Scan for the cell matching the given text and deliver its [X, Y] coordinate at center. 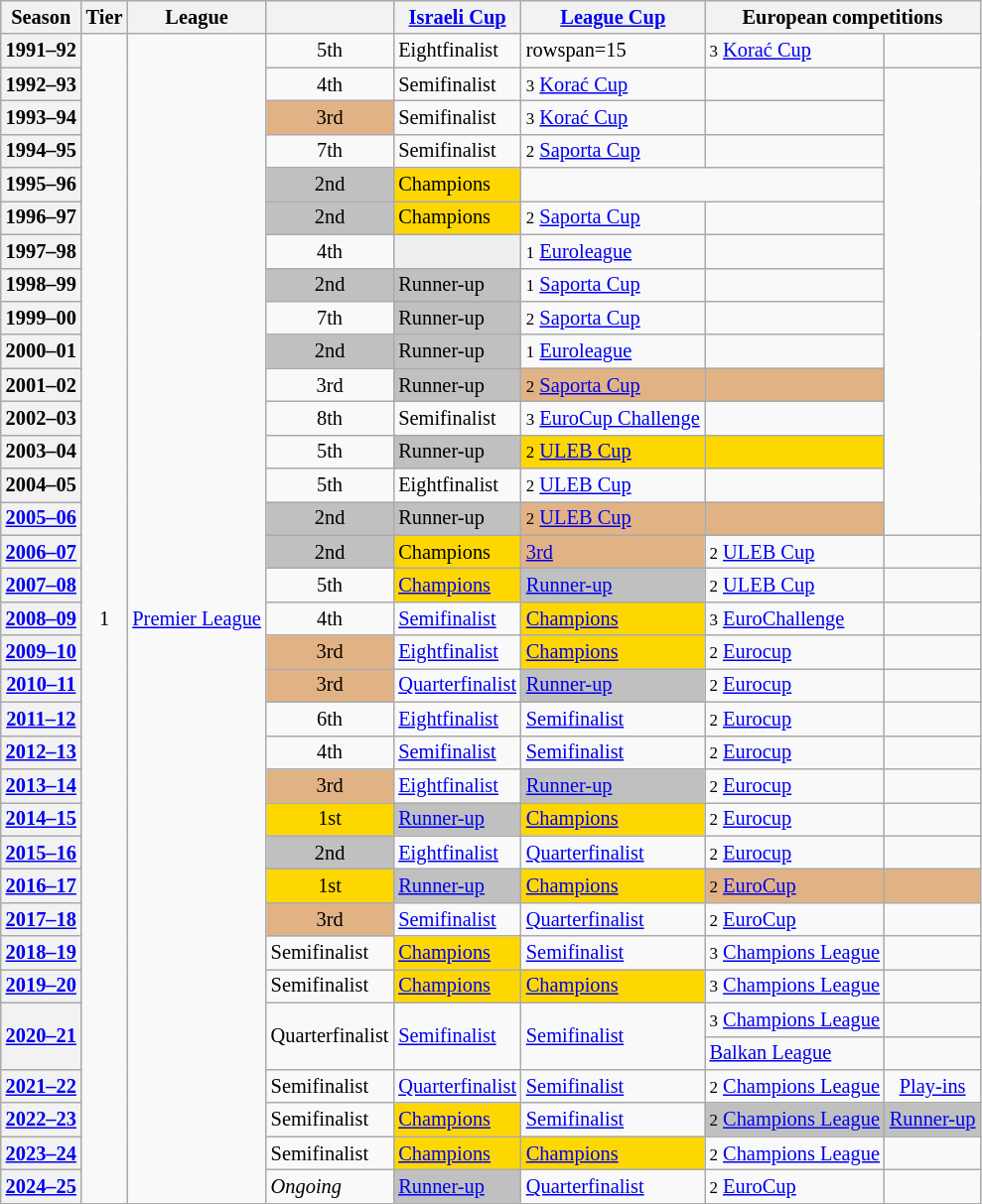
2009–10 [42, 652]
League [197, 17]
2018–19 [42, 953]
2010–11 [42, 685]
1995–96 [42, 185]
2000–01 [42, 351]
2016–17 [42, 885]
3 EuroChallenge [794, 618]
3 EuroCup Challenge [614, 418]
2001–02 [42, 385]
2020–21 [42, 1036]
1994–95 [42, 151]
2006–07 [42, 552]
2004–05 [42, 485]
Premier League [197, 618]
1993–94 [42, 117]
2013–14 [42, 785]
2012–13 [42, 752]
Tier [105, 17]
Play-ins [932, 1086]
2008–09 [42, 618]
2007–08 [42, 585]
2017–18 [42, 919]
1 Saporta Cup [614, 285]
2014–15 [42, 819]
6th [330, 719]
1997–98 [42, 251]
1999–00 [42, 318]
2015–16 [42, 853]
Balkan League [794, 1053]
2005–06 [42, 518]
Ongoing [330, 1186]
1992–93 [42, 84]
2002–03 [42, 418]
2023–24 [42, 1153]
European competitions [843, 17]
League Cup [614, 17]
Israeli Cup [457, 17]
2003–04 [42, 452]
1991–92 [42, 51]
2011–12 [42, 719]
8th [330, 418]
1 [105, 618]
1998–99 [42, 285]
rowspan=15 [614, 51]
2024–25 [42, 1186]
1996–97 [42, 217]
Season [42, 17]
2021–22 [42, 1086]
2022–23 [42, 1120]
2019–20 [42, 986]
